Extract the [X, Y] coordinate from the center of the cell holding the provided text.  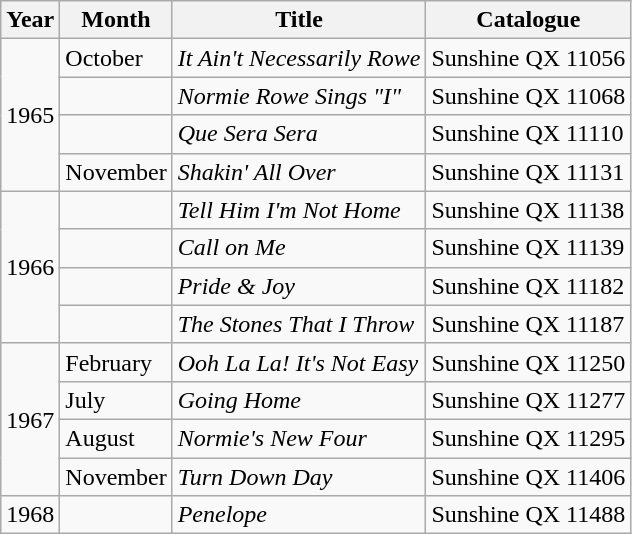
Sunshine QX 11068 [528, 96]
1966 [30, 267]
Sunshine QX 11488 [528, 515]
It Ain't Necessarily Rowe [299, 58]
Que Sera Sera [299, 134]
Sunshine QX 11277 [528, 400]
February [116, 362]
October [116, 58]
Normie's New Four [299, 438]
Sunshine QX 11056 [528, 58]
August [116, 438]
Month [116, 20]
Sunshine QX 11138 [528, 210]
Sunshine QX 11187 [528, 324]
Going Home [299, 400]
Shakin' All Over [299, 172]
Ooh La La! It's Not Easy [299, 362]
Sunshine QX 11295 [528, 438]
Sunshine QX 11110 [528, 134]
Pride & Joy [299, 286]
The Stones That I Throw [299, 324]
Penelope [299, 515]
Title [299, 20]
Tell Him I'm Not Home [299, 210]
Normie Rowe Sings "I" [299, 96]
Call on Me [299, 248]
Turn Down Day [299, 477]
Sunshine QX 11406 [528, 477]
1965 [30, 115]
Sunshine QX 11139 [528, 248]
Sunshine QX 11131 [528, 172]
1967 [30, 419]
Sunshine QX 11182 [528, 286]
Year [30, 20]
Sunshine QX 11250 [528, 362]
July [116, 400]
1968 [30, 515]
Catalogue [528, 20]
